For the text-containing cell, return its midpoint in [X, Y] coordinate format. 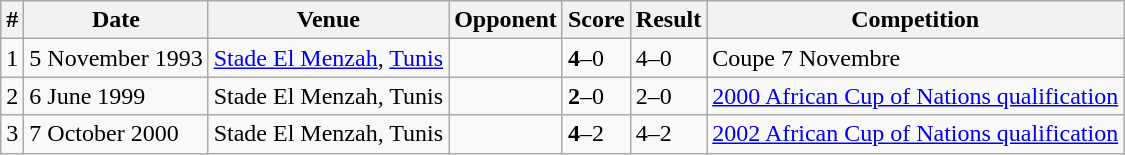
5 November 1993 [116, 58]
Competition [916, 20]
Venue [328, 20]
# [12, 20]
Coupe 7 Novembre [916, 58]
7 October 2000 [116, 134]
6 June 1999 [116, 96]
Date [116, 20]
Result [668, 20]
2002 African Cup of Nations qualification [916, 134]
Score [596, 20]
2 [12, 96]
Opponent [506, 20]
3 [12, 134]
1 [12, 58]
2000 African Cup of Nations qualification [916, 96]
